From the cell containing the given text, extract its center point as (x, y) coordinate. 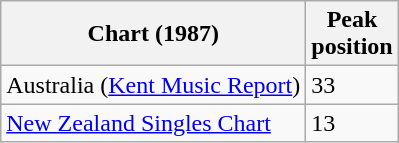
Peakposition (352, 34)
13 (352, 123)
Australia (Kent Music Report) (154, 85)
33 (352, 85)
Chart (1987) (154, 34)
New Zealand Singles Chart (154, 123)
